Return the (X, Y) coordinate for the center point of the cell that contains the specified text.  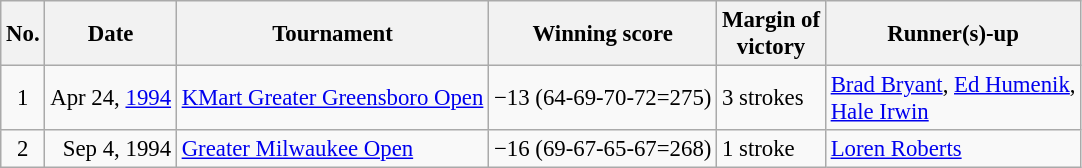
Winning score (603, 34)
2 (23, 149)
Sep 4, 1994 (110, 149)
Date (110, 34)
1 (23, 98)
Margin ofvictory (772, 34)
Brad Bryant, Ed Humenik, Hale Irwin (952, 98)
3 strokes (772, 98)
Loren Roberts (952, 149)
1 stroke (772, 149)
No. (23, 34)
Runner(s)-up (952, 34)
KMart Greater Greensboro Open (332, 98)
−16 (69-67-65-67=268) (603, 149)
Greater Milwaukee Open (332, 149)
Apr 24, 1994 (110, 98)
Tournament (332, 34)
−13 (64-69-70-72=275) (603, 98)
